Scan for the cell matching the given text and deliver its (X, Y) coordinate at center. 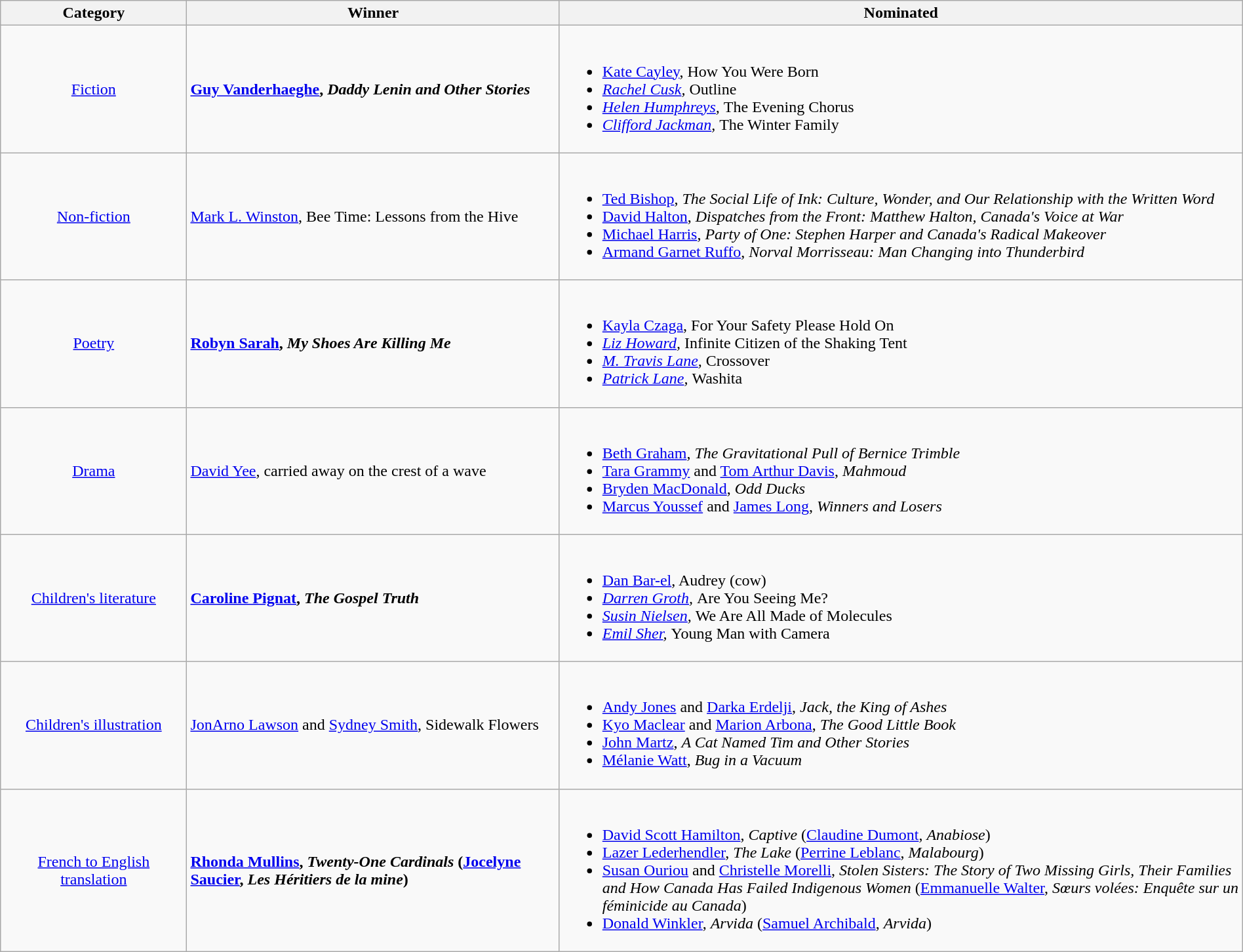
Drama (94, 471)
Guy Vanderhaeghe, Daddy Lenin and Other Stories (373, 89)
David Yee, carried away on the crest of a wave (373, 471)
Children's literature (94, 598)
Winner (373, 13)
Fiction (94, 89)
Kayla Czaga, For Your Safety Please Hold OnLiz Howard, Infinite Citizen of the Shaking TentM. Travis Lane, CrossoverPatrick Lane, Washita (901, 344)
Caroline Pignat, The Gospel Truth (373, 598)
French to English translation (94, 870)
Rhonda Mullins, Twenty-One Cardinals (Jocelyne Saucier, Les Héritiers de la mine) (373, 870)
Children's illustration (94, 725)
Mark L. Winston, Bee Time: Lessons from the Hive (373, 216)
JonArno Lawson and Sydney Smith, Sidewalk Flowers (373, 725)
Category (94, 13)
Dan Bar-el, Audrey (cow)Darren Groth, Are You Seeing Me?Susin Nielsen, We Are All Made of MoleculesEmil Sher, Young Man with Camera (901, 598)
Non-fiction (94, 216)
Poetry (94, 344)
Robyn Sarah, My Shoes Are Killing Me (373, 344)
Nominated (901, 13)
Kate Cayley, How You Were BornRachel Cusk, OutlineHelen Humphreys, The Evening ChorusClifford Jackman, The Winter Family (901, 89)
